Find where the given text appears and provide that cell's center as [x, y] coordinate. 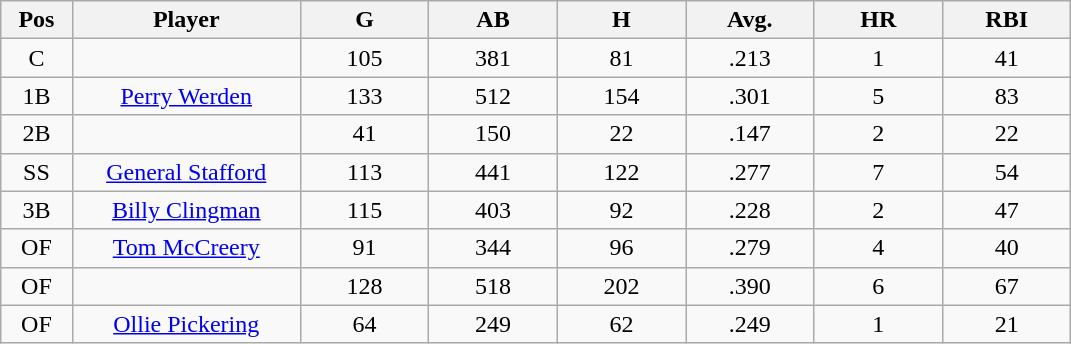
150 [493, 134]
2B [36, 134]
.213 [750, 58]
5 [878, 96]
105 [364, 58]
115 [364, 210]
C [36, 58]
H [621, 20]
.277 [750, 172]
403 [493, 210]
1B [36, 96]
96 [621, 248]
81 [621, 58]
128 [364, 286]
Avg. [750, 20]
.249 [750, 324]
381 [493, 58]
SS [36, 172]
Player [186, 20]
.301 [750, 96]
7 [878, 172]
Pos [36, 20]
83 [1006, 96]
6 [878, 286]
21 [1006, 324]
3B [36, 210]
133 [364, 96]
54 [1006, 172]
HR [878, 20]
Tom McCreery [186, 248]
.279 [750, 248]
47 [1006, 210]
64 [364, 324]
92 [621, 210]
202 [621, 286]
Ollie Pickering [186, 324]
441 [493, 172]
113 [364, 172]
.147 [750, 134]
154 [621, 96]
91 [364, 248]
G [364, 20]
249 [493, 324]
AB [493, 20]
.228 [750, 210]
Billy Clingman [186, 210]
Perry Werden [186, 96]
67 [1006, 286]
122 [621, 172]
512 [493, 96]
RBI [1006, 20]
344 [493, 248]
518 [493, 286]
General Stafford [186, 172]
40 [1006, 248]
62 [621, 324]
.390 [750, 286]
4 [878, 248]
